Locate the cell with the specified text and output its (x, y) center coordinate. 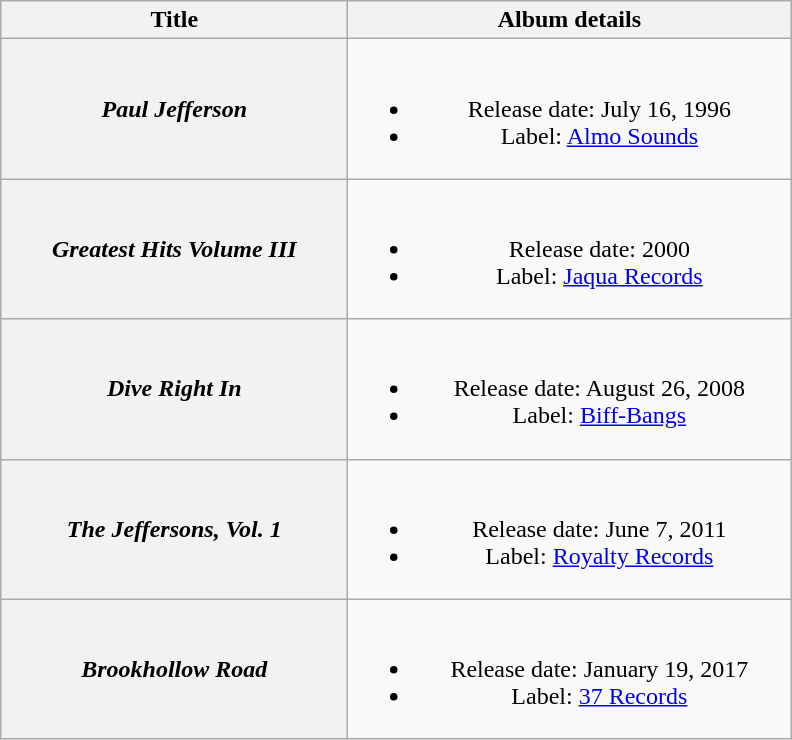
Release date: 2000Label: Jaqua Records (570, 249)
Album details (570, 20)
Release date: July 16, 1996Label: Almo Sounds (570, 109)
Title (174, 20)
Release date: June 7, 2011Label: Royalty Records (570, 529)
Greatest Hits Volume III (174, 249)
Paul Jefferson (174, 109)
Dive Right In (174, 389)
Release date: August 26, 2008Label: Biff-Bangs (570, 389)
Release date: January 19, 2017Label: 37 Records (570, 669)
Brookhollow Road (174, 669)
The Jeffersons, Vol. 1 (174, 529)
